Scan for the cell matching the given text and deliver its (X, Y) coordinate at center. 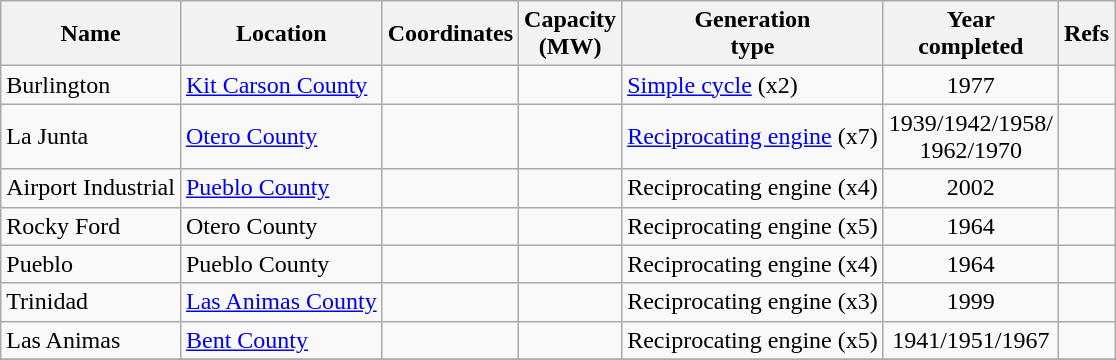
Name (91, 34)
Simple cycle (x2) (753, 85)
1941/1951/1967 (970, 340)
1977 (970, 85)
La Junta (91, 136)
Reciprocating engine (x7) (753, 136)
Generationtype (753, 34)
Bent County (281, 340)
Capacity(MW) (570, 34)
Las Animas County (281, 302)
Airport Industrial (91, 188)
Kit Carson County (281, 85)
Las Animas (91, 340)
1999 (970, 302)
2002 (970, 188)
Rocky Ford (91, 226)
Refs (1086, 34)
Coordinates (450, 34)
Location (281, 34)
Yearcompleted (970, 34)
Reciprocating engine (x3) (753, 302)
Trinidad (91, 302)
Burlington (91, 85)
Pueblo (91, 264)
1939/1942/1958/1962/1970 (970, 136)
